Extract the [x, y] coordinate from the center of the cell holding the provided text.  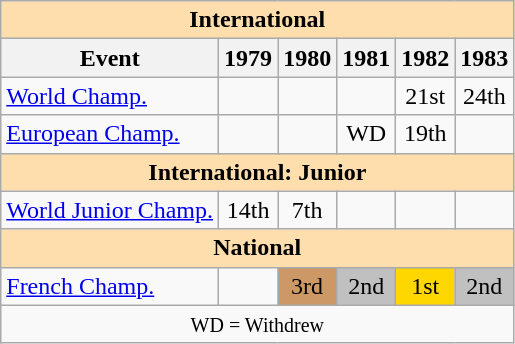
1981 [366, 58]
French Champ. [110, 286]
24th [484, 96]
National [258, 248]
3rd [308, 286]
19th [426, 134]
1979 [248, 58]
International [258, 20]
7th [308, 210]
WD = Withdrew [258, 324]
World Champ. [110, 96]
1980 [308, 58]
WD [366, 134]
Event [110, 58]
21st [426, 96]
14th [248, 210]
World Junior Champ. [110, 210]
1983 [484, 58]
1st [426, 286]
International: Junior [258, 172]
European Champ. [110, 134]
1982 [426, 58]
